Pinpoint the cell where the given text exists, returning its [X, Y] midpoint coordinate. 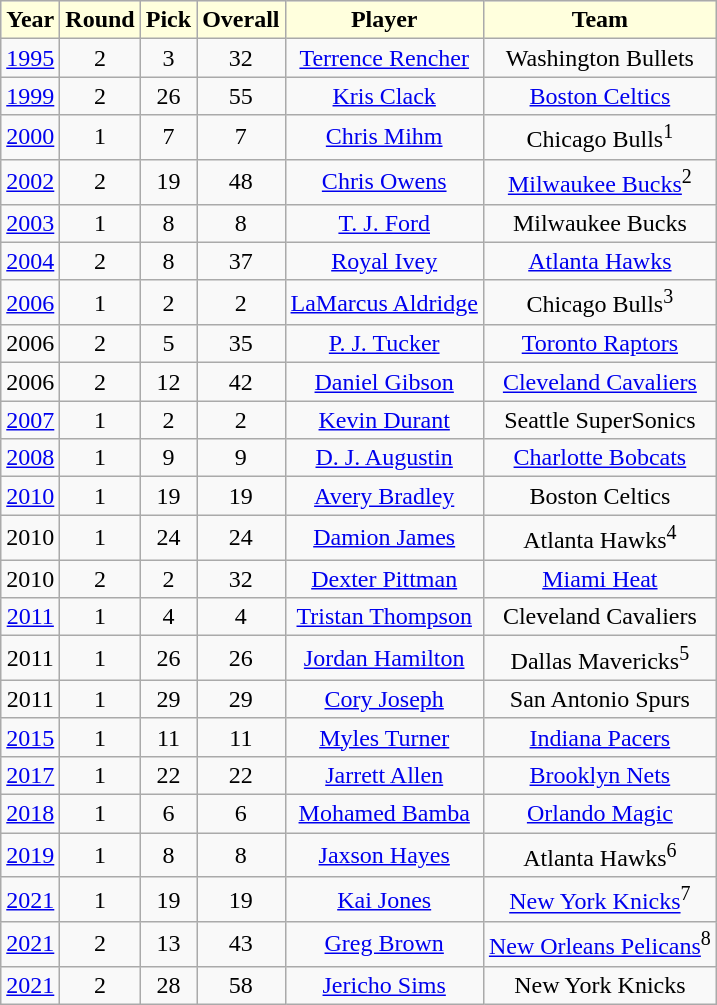
2000 [30, 138]
T. J. Ford [384, 223]
Indiana Pacers [600, 737]
2008 [30, 458]
Tristan Thompson [384, 617]
New York Knicks [600, 985]
42 [241, 382]
13 [168, 944]
D. J. Augustin [384, 458]
2019 [30, 856]
Chris Owens [384, 182]
Myles Turner [384, 737]
Milwaukee Bucks [600, 223]
Charlotte Bobcats [600, 458]
12 [168, 382]
Greg Brown [384, 944]
Round [100, 20]
Atlanta Hawks [600, 261]
2002 [30, 182]
Pick [168, 20]
2004 [30, 261]
Brooklyn Nets [600, 775]
Cory Joseph [384, 699]
Orlando Magic [600, 813]
Milwaukee Bucks2 [600, 182]
2018 [30, 813]
28 [168, 985]
43 [241, 944]
New York Knicks7 [600, 900]
Mohamed Bamba [384, 813]
Overall [241, 20]
1999 [30, 96]
Chris Mihm [384, 138]
2007 [30, 420]
New Orleans Pelicans8 [600, 944]
37 [241, 261]
58 [241, 985]
Dallas Mavericks5 [600, 658]
Atlanta Hawks4 [600, 538]
Miami Heat [600, 579]
Daniel Gibson [384, 382]
Terrence Rencher [384, 58]
Jericho Sims [384, 985]
55 [241, 96]
Seattle SuperSonics [600, 420]
Washington Bullets [600, 58]
San Antonio Spurs [600, 699]
Damion James [384, 538]
P. J. Tucker [384, 344]
Toronto Raptors [600, 344]
Avery Bradley [384, 496]
Year [30, 20]
5 [168, 344]
1995 [30, 58]
Jordan Hamilton [384, 658]
Atlanta Hawks6 [600, 856]
Dexter Pittman [384, 579]
Kevin Durant [384, 420]
3 [168, 58]
2015 [30, 737]
Kris Clack [384, 96]
Chicago Bulls1 [600, 138]
Jarrett Allen [384, 775]
LaMarcus Aldridge [384, 302]
Team [600, 20]
Kai Jones [384, 900]
Royal Ivey [384, 261]
2003 [30, 223]
48 [241, 182]
Chicago Bulls3 [600, 302]
Player [384, 20]
35 [241, 344]
2017 [30, 775]
Jaxson Hayes [384, 856]
